Find where the given text appears and provide that cell's center as (X, Y) coordinate. 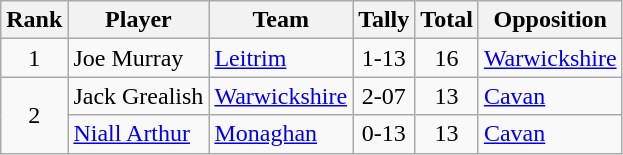
Joe Murray (138, 58)
Tally (384, 20)
Opposition (550, 20)
Niall Arthur (138, 134)
2-07 (384, 96)
Leitrim (281, 58)
Monaghan (281, 134)
Total (447, 20)
Jack Grealish (138, 96)
1-13 (384, 58)
Rank (34, 20)
16 (447, 58)
Player (138, 20)
2 (34, 115)
1 (34, 58)
Team (281, 20)
0-13 (384, 134)
